Locate the cell with the specified text and output its (X, Y) center coordinate. 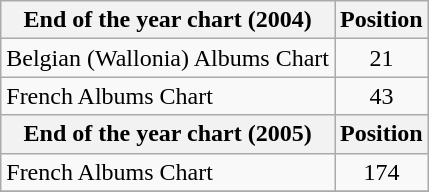
Belgian (Wallonia) Albums Chart (168, 58)
End of the year chart (2004) (168, 20)
43 (381, 96)
End of the year chart (2005) (168, 134)
21 (381, 58)
174 (381, 172)
